Locate the cell with the specified text and output its (X, Y) center coordinate. 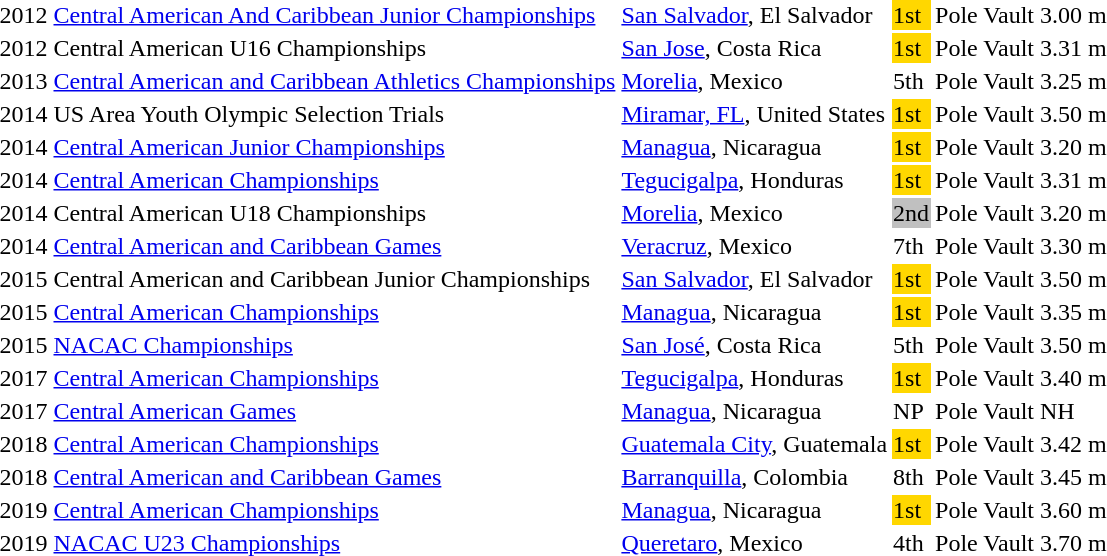
US Area Youth Olympic Selection Trials (334, 114)
Central American U18 Championships (334, 213)
Guatemala City, Guatemala (754, 444)
Miramar, FL, United States (754, 114)
NP (912, 411)
Central American and Caribbean Athletics Championships (334, 81)
Central American and Caribbean Junior Championships (334, 279)
San José, Costa Rica (754, 345)
7th (912, 246)
Central American Junior Championships (334, 147)
2nd (912, 213)
Barranquilla, Colombia (754, 477)
Central American U16 Championships (334, 48)
Central American And Caribbean Junior Championships (334, 15)
8th (912, 477)
Central American Games (334, 411)
NACAC Championships (334, 345)
Veracruz, Mexico (754, 246)
San Jose, Costa Rica (754, 48)
